Identify which cell holds the provided text, then report its [X, Y] central coordinate. 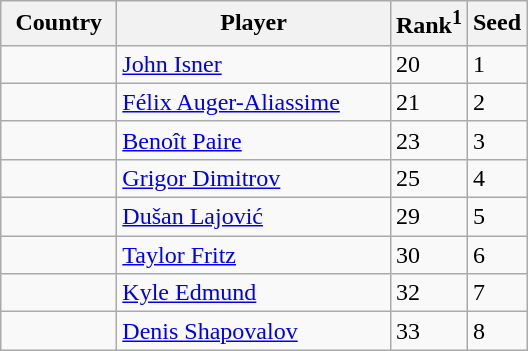
Seed [496, 24]
Taylor Fritz [254, 255]
1 [496, 64]
8 [496, 331]
23 [428, 140]
Rank1 [428, 24]
Player [254, 24]
6 [496, 255]
30 [428, 255]
20 [428, 64]
Dušan Lajović [254, 217]
Country [59, 24]
John Isner [254, 64]
Félix Auger-Aliassime [254, 102]
Denis Shapovalov [254, 331]
29 [428, 217]
3 [496, 140]
21 [428, 102]
2 [496, 102]
Benoît Paire [254, 140]
25 [428, 178]
Grigor Dimitrov [254, 178]
Kyle Edmund [254, 293]
5 [496, 217]
33 [428, 331]
7 [496, 293]
4 [496, 178]
32 [428, 293]
